Capture the cell that displays the provided text and extract its [x, y] central coordinate. 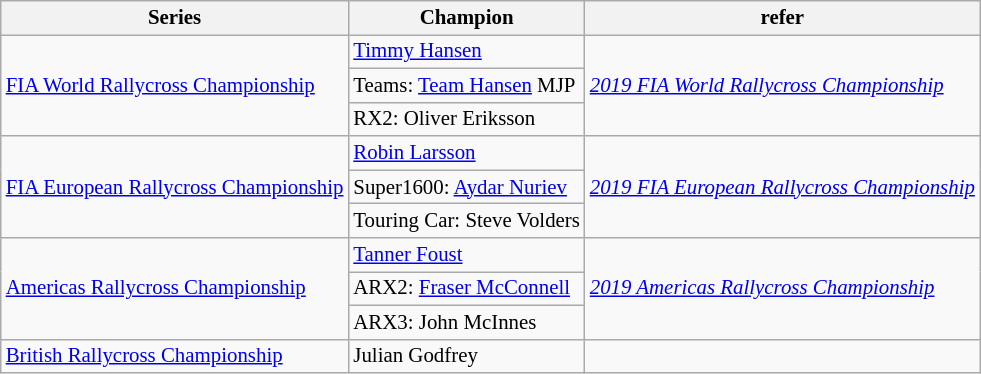
Teams: Team Hansen MJP [466, 85]
Timmy Hansen [466, 51]
2019 FIA World Rallycross Championship [782, 85]
Super1600: Aydar Nuriev [466, 187]
Champion [466, 18]
FIA World Rallycross Championship [175, 85]
ARX2: Fraser McConnell [466, 288]
FIA European Rallycross Championship [175, 187]
Julian Godfrey [466, 356]
Robin Larsson [466, 153]
ARX3: John McInnes [466, 322]
refer [782, 18]
Touring Car: Steve Volders [466, 221]
RX2: Oliver Eriksson [466, 119]
2019 Americas Rallycross Championship [782, 289]
Americas Rallycross Championship [175, 289]
2019 FIA European Rallycross Championship [782, 187]
Series [175, 18]
Tanner Foust [466, 255]
British Rallycross Championship [175, 356]
